Provide the [X, Y] coordinate of the cell's center where the given text is located.  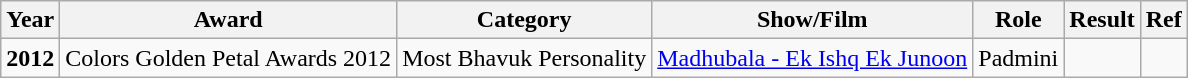
Role [1018, 20]
Ref [1164, 20]
Show/Film [812, 20]
Padmini [1018, 58]
Category [524, 20]
Year [30, 20]
Madhubala - Ek Ishq Ek Junoon [812, 58]
Result [1102, 20]
Colors Golden Petal Awards 2012 [228, 58]
Award [228, 20]
2012 [30, 58]
Most Bhavuk Personality [524, 58]
